Scan for the cell matching the given text and deliver its (X, Y) coordinate at center. 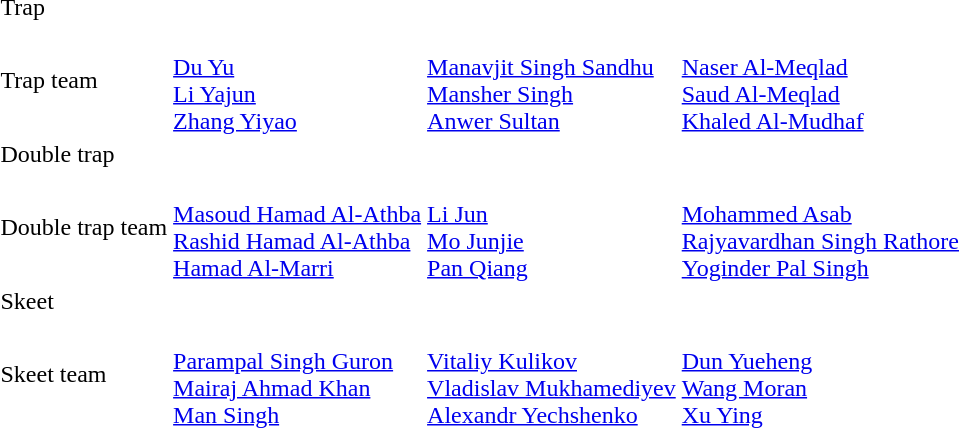
Du YuLi YajunZhang Yiyao (298, 80)
Manavjit Singh SandhuMansher SinghAnwer Sultan (552, 80)
Masoud Hamad Al-AthbaRashid Hamad Al-AthbaHamad Al-Marri (298, 228)
Li JunMo JunjiePan Qiang (552, 228)
